Locate the cell with the specified text and output its [X, Y] center coordinate. 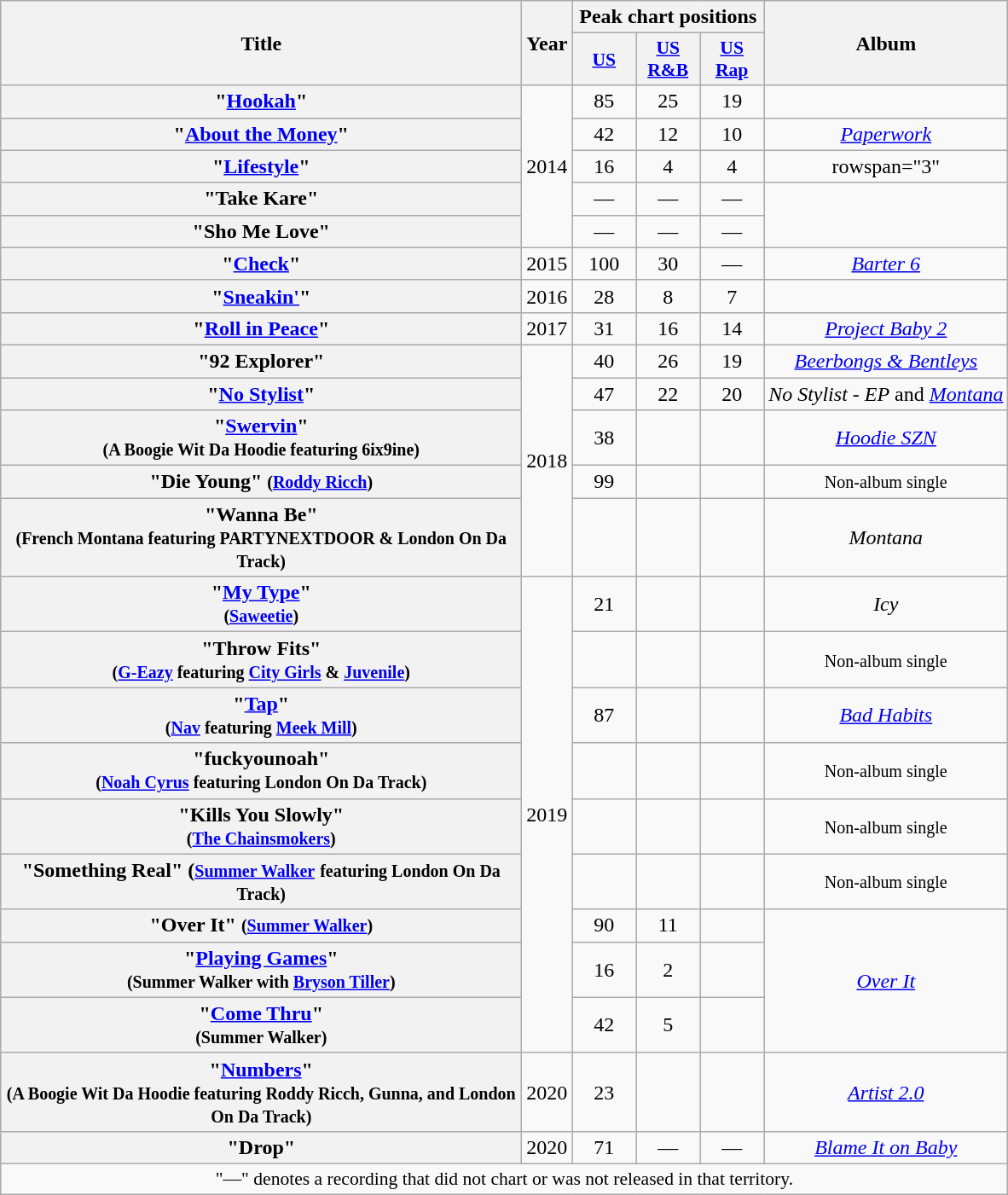
71 [604, 1147]
"—" denotes a recording that did not chart or was not released in that territory. [505, 1179]
87 [604, 715]
"Over It" (Summer Walker) [261, 925]
Beerbongs & Bentleys [886, 361]
"Lifestyle" [261, 166]
US [604, 60]
US Rap [732, 60]
38 [604, 438]
20 [732, 393]
Project Baby 2 [886, 328]
"Roll in Peace" [261, 328]
"Take Kare" [261, 199]
2014 [547, 166]
"Tap"(Nav featuring Meek Mill) [261, 715]
"92 Explorer" [261, 361]
"Swervin"(A Boogie Wit Da Hoodie featuring 6ix9ine) [261, 438]
"No Stylist" [261, 393]
30 [669, 264]
21 [604, 604]
Montana [886, 537]
Bad Habits [886, 715]
"Playing Games"(Summer Walker with Bryson Tiller) [261, 969]
2016 [547, 296]
"Throw Fits"(G-Eazy featuring City Girls & Juvenile) [261, 660]
Album [886, 43]
2019 [547, 815]
Hoodie SZN [886, 438]
26 [669, 361]
Blame It on Baby [886, 1147]
8 [669, 296]
"Sneakin'" [261, 296]
"Wanna Be"(French Montana featuring PARTYNEXTDOOR & London On Da Track) [261, 537]
rowspan="3" [886, 166]
"Something Real" (Summer Walker featuring London On Da Track) [261, 882]
"Check" [261, 264]
5 [669, 1025]
Year [547, 43]
23 [604, 1092]
US R&B [669, 60]
"Sho Me Love" [261, 231]
14 [732, 328]
22 [669, 393]
No Stylist - EP and Montana [886, 393]
28 [604, 296]
Artist 2.0 [886, 1092]
"Numbers"(A Boogie Wit Da Hoodie featuring Roddy Ricch, Gunna, and London On Da Track) [261, 1092]
11 [669, 925]
"Hookah" [261, 102]
2 [669, 969]
25 [669, 102]
Peak chart positions [669, 17]
10 [732, 134]
"Come Thru"(Summer Walker) [261, 1025]
Title [261, 43]
"Die Young" (Roddy Ricch) [261, 482]
31 [604, 328]
"Drop" [261, 1147]
100 [604, 264]
2017 [547, 328]
"About the Money" [261, 134]
Over It [886, 981]
2015 [547, 264]
12 [669, 134]
7 [732, 296]
"fuckyounoah"(Noah Cyrus featuring London On Da Track) [261, 771]
99 [604, 482]
47 [604, 393]
Barter 6 [886, 264]
85 [604, 102]
90 [604, 925]
"Kills You Slowly"(The Chainsmokers) [261, 826]
40 [604, 361]
Icy [886, 604]
"My Type"(Saweetie) [261, 604]
2018 [547, 461]
Paperwork [886, 134]
